Locate the cell with the specified text and output its (x, y) center coordinate. 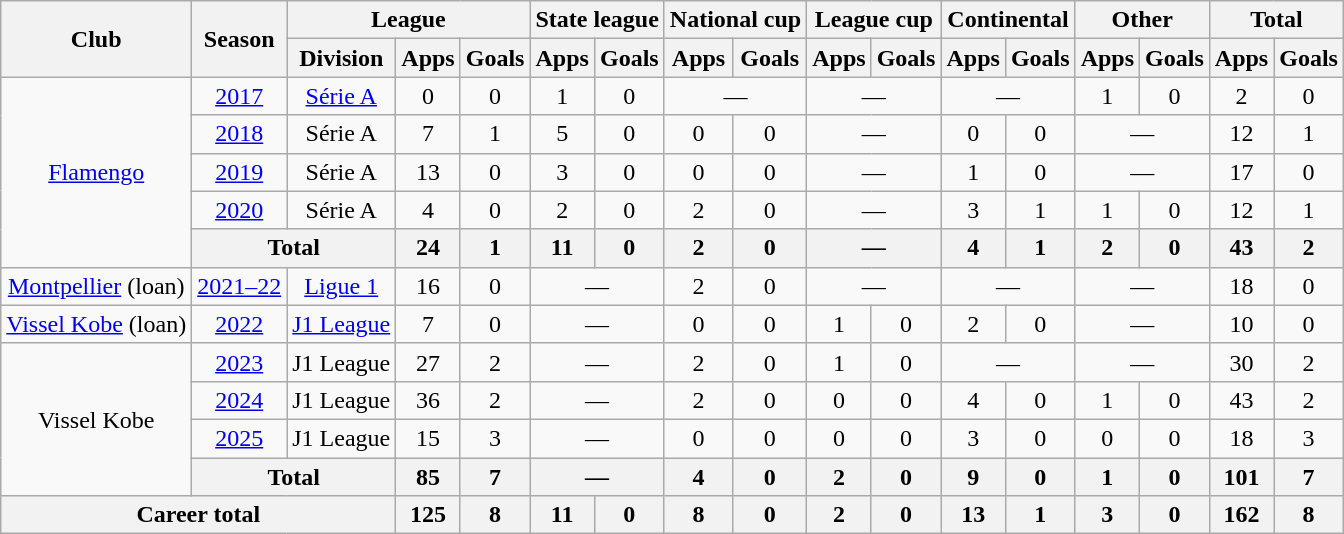
17 (1241, 172)
27 (428, 362)
Flamengo (96, 172)
30 (1241, 362)
Division (342, 58)
Other (1142, 20)
Club (96, 39)
Career total (198, 515)
Montpellier (loan) (96, 286)
125 (428, 515)
5 (562, 134)
Vissel Kobe (loan) (96, 324)
2020 (240, 210)
10 (1241, 324)
2019 (240, 172)
2024 (240, 400)
9 (973, 477)
36 (428, 400)
League (408, 20)
101 (1241, 477)
2022 (240, 324)
16 (428, 286)
2018 (240, 134)
Season (240, 39)
State league (597, 20)
85 (428, 477)
162 (1241, 515)
24 (428, 248)
15 (428, 438)
Continental (1008, 20)
Vissel Kobe (96, 419)
National cup (735, 20)
2021–22 (240, 286)
2023 (240, 362)
League cup (874, 20)
Ligue 1 (342, 286)
2025 (240, 438)
2017 (240, 96)
